Search for the cell housing the specified text and yield its [x, y] center coordinate. 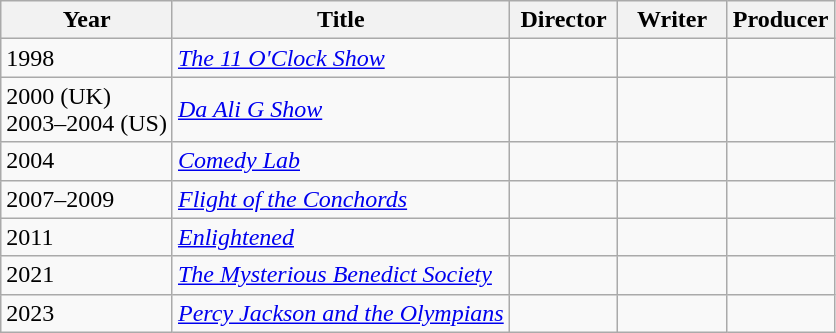
Enlightened [340, 237]
2011 [87, 237]
Percy Jackson and the Olympians [340, 313]
Year [87, 20]
Comedy Lab [340, 161]
2007–2009 [87, 199]
Flight of the Conchords [340, 199]
Director [564, 20]
2021 [87, 275]
The Mysterious Benedict Society [340, 275]
Da Ali G Show [340, 110]
2023 [87, 313]
2004 [87, 161]
Writer [672, 20]
Producer [780, 20]
2000 (UK)2003–2004 (US) [87, 110]
The 11 O'Clock Show [340, 58]
Title [340, 20]
1998 [87, 58]
